Locate the cell with the specified text and output its [X, Y] center coordinate. 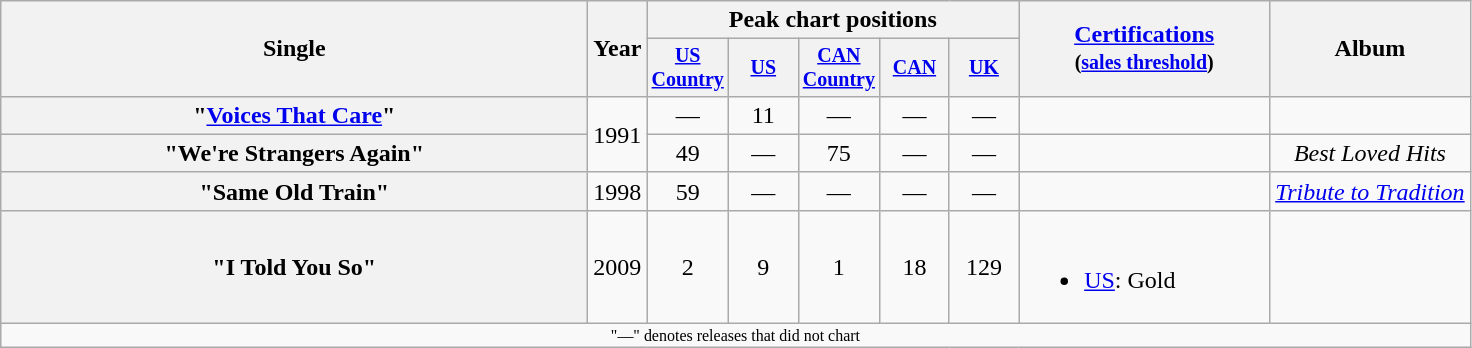
2009 [618, 266]
2 [688, 266]
CAN Country [839, 68]
Best Loved Hits [1370, 153]
Year [618, 49]
59 [688, 191]
1 [839, 266]
Peak chart positions [833, 20]
11 [764, 115]
"Voices That Care" [294, 115]
"I Told You So" [294, 266]
US: Gold [1144, 266]
1998 [618, 191]
Tribute to Tradition [1370, 191]
49 [688, 153]
Single [294, 49]
US Country [688, 68]
Album [1370, 49]
"We're Strangers Again" [294, 153]
Certifications(sales threshold) [1144, 49]
1991 [618, 134]
18 [914, 266]
"Same Old Train" [294, 191]
9 [764, 266]
"—" denotes releases that did not chart [736, 336]
CAN [914, 68]
US [764, 68]
UK [984, 68]
75 [839, 153]
129 [984, 266]
